Pinpoint the cell where the given text exists, returning its [x, y] midpoint coordinate. 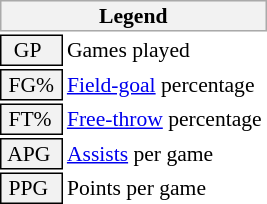
APG [31, 154]
PPG [31, 188]
Points per game [166, 188]
GP [31, 50]
FT% [31, 120]
Free-throw percentage [166, 120]
Games played [166, 50]
FG% [31, 85]
Assists per game [166, 154]
Legend [134, 16]
Field-goal percentage [166, 85]
